Identify which cell holds the provided text, then report its (x, y) central coordinate. 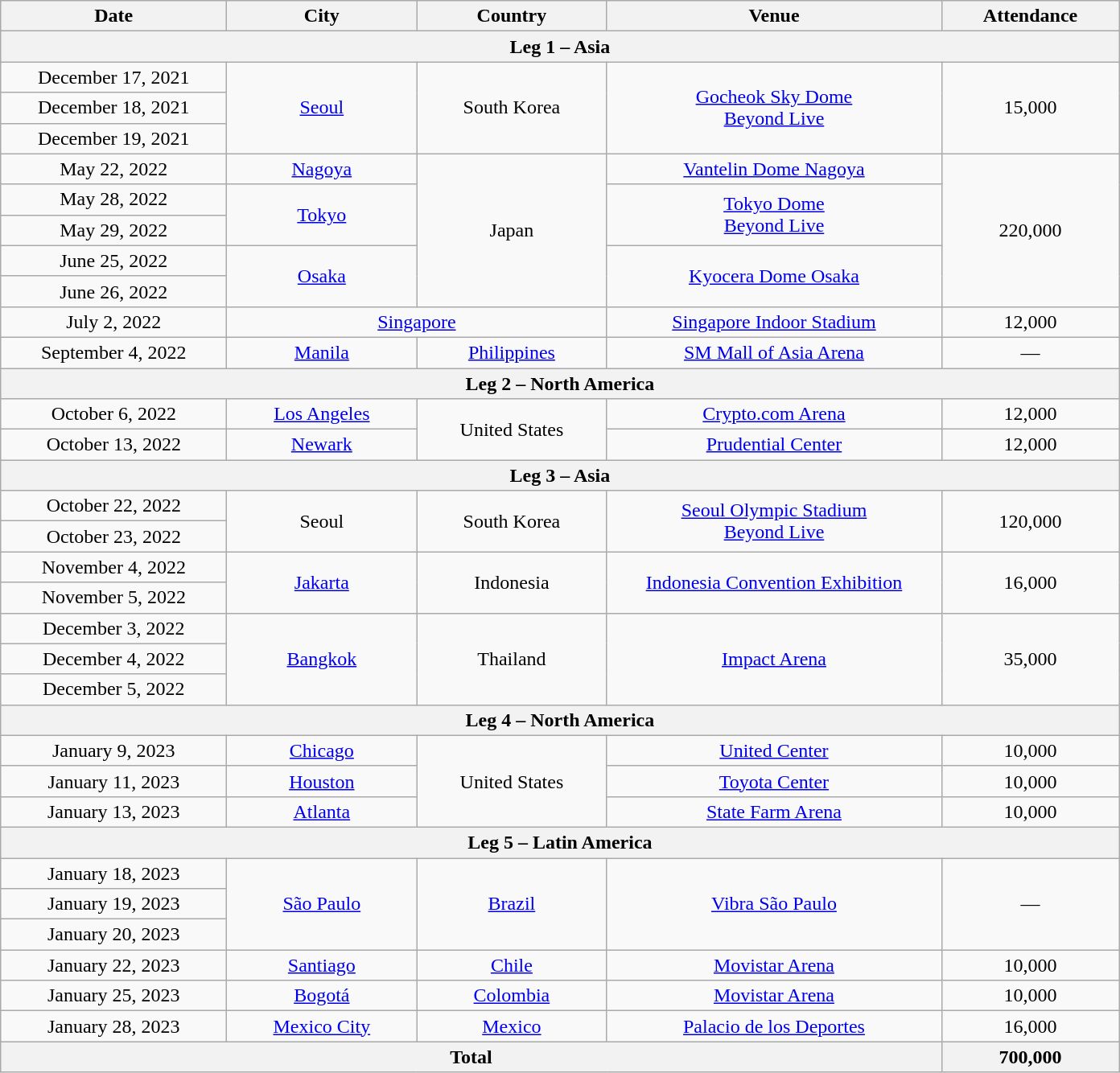
Manila (322, 352)
220,000 (1030, 230)
Indonesia (512, 582)
October 23, 2022 (114, 536)
October 13, 2022 (114, 445)
Indonesia Convention Exhibition (774, 582)
Philippines (512, 352)
Los Angeles (322, 414)
Singapore Indoor Stadium (774, 322)
Houston (322, 781)
January 20, 2023 (114, 935)
May 22, 2022 (114, 169)
January 22, 2023 (114, 965)
15,000 (1030, 108)
Singapore (417, 322)
Date (114, 16)
Jakarta (322, 582)
Leg 2 – North America (560, 384)
November 4, 2022 (114, 567)
January 28, 2023 (114, 1026)
Thailand (512, 659)
October 22, 2022 (114, 506)
December 18, 2021 (114, 108)
Tokyo DomeBeyond Live (774, 215)
Toyota Center (774, 781)
June 25, 2022 (114, 261)
Brazil (512, 903)
December 17, 2021 (114, 77)
Prudential Center (774, 445)
Gocheok Sky DomeBeyond Live (774, 108)
Colombia (512, 996)
May 29, 2022 (114, 230)
Tokyo (322, 215)
São Paulo (322, 903)
January 19, 2023 (114, 904)
December 3, 2022 (114, 628)
July 2, 2022 (114, 322)
Atlanta (322, 812)
Vantelin Dome Nagoya (774, 169)
Chicago (322, 750)
Attendance (1030, 16)
May 28, 2022 (114, 199)
Nagoya (322, 169)
Leg 4 – North America (560, 720)
35,000 (1030, 659)
Leg 3 – Asia (560, 475)
Leg 5 – Latin America (560, 842)
June 26, 2022 (114, 291)
Bogotá (322, 996)
Palacio de los Deportes (774, 1026)
Osaka (322, 276)
Bangkok (322, 659)
Vibra São Paulo (774, 903)
October 6, 2022 (114, 414)
December 19, 2021 (114, 138)
United Center (774, 750)
Kyocera Dome Osaka (774, 276)
Santiago (322, 965)
Leg 1 – Asia (560, 47)
November 5, 2022 (114, 598)
SM Mall of Asia Arena (774, 352)
Total (471, 1057)
December 5, 2022 (114, 689)
Crypto.com Arena (774, 414)
Newark (322, 445)
September 4, 2022 (114, 352)
Impact Arena (774, 659)
January 11, 2023 (114, 781)
Seoul Olympic StadiumBeyond Live (774, 521)
Japan (512, 230)
Mexico City (322, 1026)
Mexico (512, 1026)
January 13, 2023 (114, 812)
700,000 (1030, 1057)
Venue (774, 16)
January 9, 2023 (114, 750)
City (322, 16)
Country (512, 16)
Chile (512, 965)
January 25, 2023 (114, 996)
December 4, 2022 (114, 659)
120,000 (1030, 521)
State Farm Arena (774, 812)
January 18, 2023 (114, 873)
